Find where the given text appears and provide that cell's center as (x, y) coordinate. 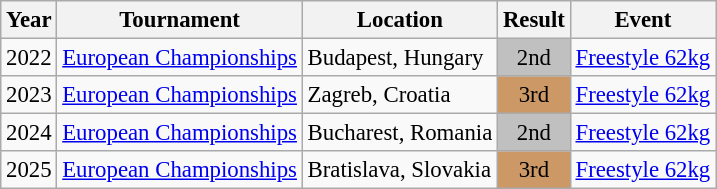
Event (642, 20)
Tournament (180, 20)
Zagreb, Croatia (400, 95)
2025 (29, 170)
Budapest, Hungary (400, 58)
2022 (29, 58)
2023 (29, 95)
Year (29, 20)
2024 (29, 133)
Bratislava, Slovakia (400, 170)
Location (400, 20)
Bucharest, Romania (400, 133)
Result (534, 20)
